Output the (X, Y) coordinate of the center of the cell containing the given text.  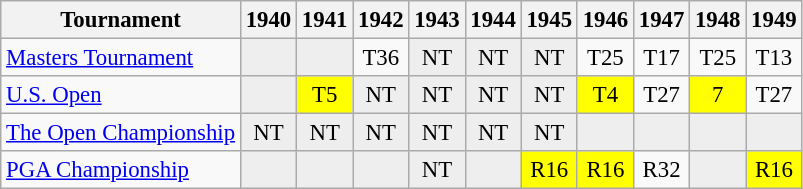
1948 (718, 20)
1942 (381, 20)
R32 (661, 170)
7 (718, 95)
1947 (661, 20)
Tournament (121, 20)
1943 (437, 20)
PGA Championship (121, 170)
Masters Tournament (121, 58)
1944 (493, 20)
1945 (549, 20)
1941 (325, 20)
The Open Championship (121, 133)
T5 (325, 95)
T4 (605, 95)
T36 (381, 58)
U.S. Open (121, 95)
1949 (774, 20)
1940 (268, 20)
T17 (661, 58)
1946 (605, 20)
T13 (774, 58)
